Output the (x, y) coordinate of the center of the cell containing the given text.  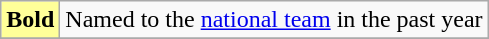
Bold (30, 20)
Named to the national team in the past year (274, 20)
